Return (X, Y) of the center of cell containing provided text 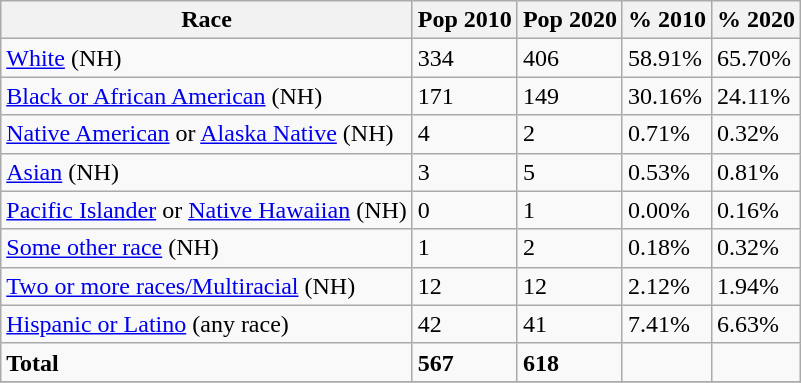
406 (570, 58)
% 2020 (756, 20)
Native American or Alaska Native (NH) (207, 134)
Pacific Islander or Native Hawaiian (NH) (207, 210)
65.70% (756, 58)
Black or African American (NH) (207, 96)
0.53% (666, 172)
618 (570, 362)
3 (464, 172)
Two or more races/Multiracial (NH) (207, 286)
% 2010 (666, 20)
0.16% (756, 210)
White (NH) (207, 58)
Pop 2010 (464, 20)
24.11% (756, 96)
Total (207, 362)
0.18% (666, 248)
5 (570, 172)
0 (464, 210)
Pop 2020 (570, 20)
Some other race (NH) (207, 248)
58.91% (666, 58)
Hispanic or Latino (any race) (207, 324)
6.63% (756, 324)
4 (464, 134)
149 (570, 96)
334 (464, 58)
0.00% (666, 210)
171 (464, 96)
Asian (NH) (207, 172)
0.71% (666, 134)
2.12% (666, 286)
42 (464, 324)
Race (207, 20)
0.81% (756, 172)
7.41% (666, 324)
41 (570, 324)
1.94% (756, 286)
567 (464, 362)
30.16% (666, 96)
